Determine the [X, Y] coordinate at the center of the cell enclosing the given text.  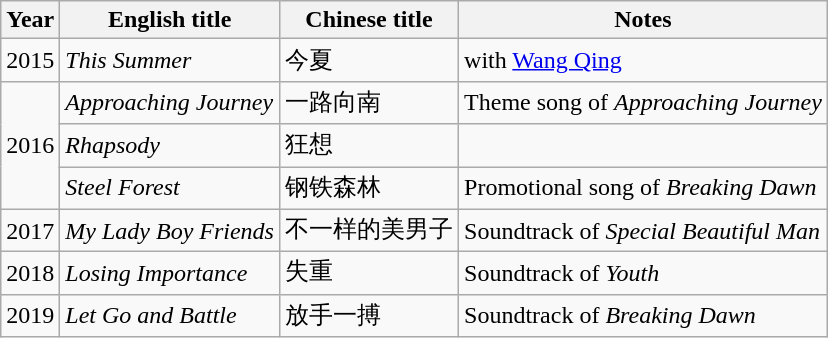
不一样的美男子 [368, 230]
2018 [30, 274]
一路向南 [368, 102]
Approaching Journey [170, 102]
2019 [30, 316]
My Lady Boy Friends [170, 230]
Year [30, 20]
2015 [30, 60]
Promotional song of Breaking Dawn [644, 188]
放手一搏 [368, 316]
Chinese title [368, 20]
Notes [644, 20]
2017 [30, 230]
English title [170, 20]
Let Go and Battle [170, 316]
Theme song of Approaching Journey [644, 102]
今夏 [368, 60]
2016 [30, 145]
with Wang Qing [644, 60]
Losing Importance [170, 274]
Soundtrack of Special Beautiful Man [644, 230]
狂想 [368, 146]
Soundtrack of Youth [644, 274]
钢铁森林 [368, 188]
Rhapsody [170, 146]
Soundtrack of Breaking Dawn [644, 316]
This Summer [170, 60]
失重 [368, 274]
Steel Forest [170, 188]
